Search for the cell housing the specified text and yield its [X, Y] center coordinate. 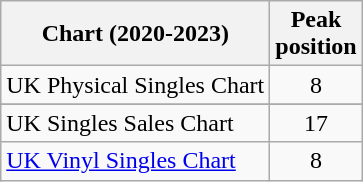
UK Singles Sales Chart [136, 123]
UK Physical Singles Chart [136, 85]
Chart (2020-2023) [136, 34]
Peakposition [316, 34]
17 [316, 123]
UK Vinyl Singles Chart [136, 161]
